Provide the [X, Y] coordinate of the cell's center where the given text is located.  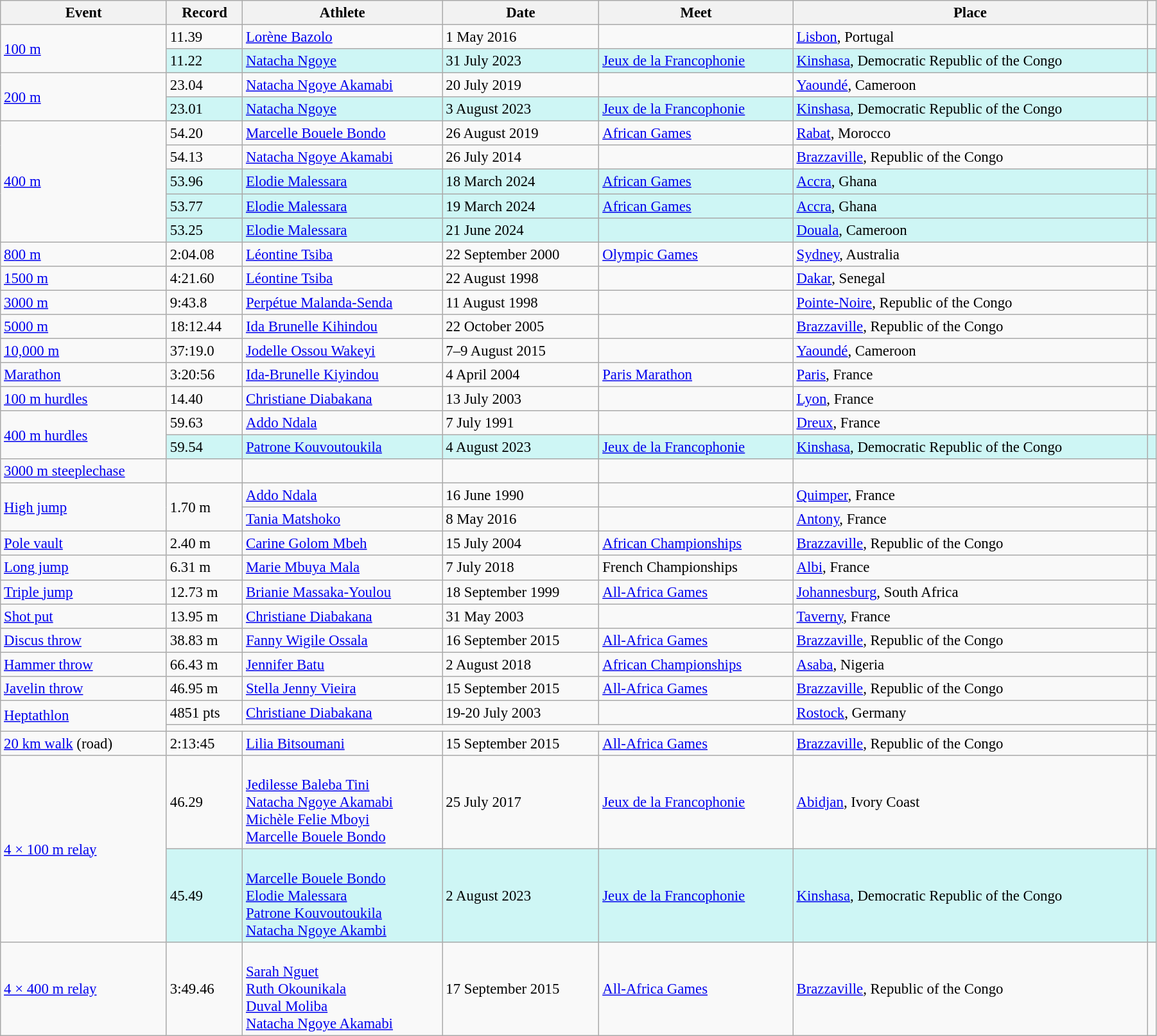
26 August 2019 [521, 134]
High jump [83, 507]
200 m [83, 98]
Jennifer Batu [343, 664]
2:04.08 [204, 254]
Douala, Cameroon [970, 230]
37:19.0 [204, 350]
1 May 2016 [521, 37]
4 × 400 m relay [83, 989]
Sydney, Australia [970, 254]
Perpétue Malanda-Senda [343, 302]
53.96 [204, 182]
4 August 2023 [521, 447]
22 September 2000 [521, 254]
Patrone Kouvoutoukila [343, 447]
Johannesburg, South Africa [970, 592]
53.77 [204, 206]
Asaba, Nigeria [970, 664]
10,000 m [83, 350]
Taverny, France [970, 616]
100 m hurdles [83, 399]
Marathon [83, 375]
15 July 2004 [521, 544]
66.43 m [204, 664]
2.40 m [204, 544]
5000 m [83, 327]
16 June 1990 [521, 496]
Meet [696, 13]
3:49.46 [204, 989]
3:20:56 [204, 375]
Brianie Massaka-Youlou [343, 592]
7 July 1991 [521, 423]
2:13:45 [204, 743]
54.20 [204, 134]
Long jump [83, 568]
20 km walk (road) [83, 743]
4 × 100 m relay [83, 849]
Antony, France [970, 519]
6.31 m [204, 568]
2 August 2023 [521, 896]
Ida-Brunelle Kiyindou [343, 375]
22 August 1998 [521, 278]
Marcelle Bouele BondoElodie MalessaraPatrone KouvoutoukilaNatacha Ngoye Akambi [343, 896]
54.13 [204, 157]
19 March 2024 [521, 206]
59.63 [204, 423]
Rabat, Morocco [970, 134]
Jedilesse Baleba TiniNatacha Ngoye AkamabiMichèle Felie MboyiMarcelle Bouele Bondo [343, 802]
Pole vault [83, 544]
1500 m [83, 278]
2 August 2018 [521, 664]
Record [204, 13]
14.40 [204, 399]
26 July 2014 [521, 157]
12.73 m [204, 592]
Place [970, 13]
Carine Golom Mbeh [343, 544]
Quimper, France [970, 496]
1.70 m [204, 507]
Pointe-Noire, Republic of the Congo [970, 302]
18:12.44 [204, 327]
4851 pts [204, 712]
7–9 August 2015 [521, 350]
Lilia Bitsoumani [343, 743]
Dreux, France [970, 423]
17 September 2015 [521, 989]
Abidjan, Ivory Coast [970, 802]
3000 m [83, 302]
Event [83, 13]
19-20 July 2003 [521, 712]
4 April 2004 [521, 375]
59.54 [204, 447]
22 October 2005 [521, 327]
Tania Matshoko [343, 519]
400 m hurdles [83, 435]
11.39 [204, 37]
Stella Jenny Vieira [343, 689]
21 June 2024 [521, 230]
3 August 2023 [521, 109]
7 July 2018 [521, 568]
38.83 m [204, 640]
Athlete [343, 13]
Shot put [83, 616]
8 May 2016 [521, 519]
13 July 2003 [521, 399]
18 March 2024 [521, 182]
Olympic Games [696, 254]
Javelin throw [83, 689]
Rostock, Germany [970, 712]
31 May 2003 [521, 616]
100 m [83, 49]
13.95 m [204, 616]
Ida Brunelle Kihindou [343, 327]
18 September 1999 [521, 592]
46.29 [204, 802]
Marcelle Bouele Bondo [343, 134]
16 September 2015 [521, 640]
11.22 [204, 61]
Lyon, France [970, 399]
Dakar, Senegal [970, 278]
20 July 2019 [521, 85]
Fanny Wigile Ossala [343, 640]
53.25 [204, 230]
11 August 1998 [521, 302]
Discus throw [83, 640]
4:21.60 [204, 278]
Heptathlon [83, 716]
Marie Mbuya Mala [343, 568]
31 July 2023 [521, 61]
Paris, France [970, 375]
Sarah NguetRuth OkounikalaDuval MolibaNatacha Ngoye Akamabi [343, 989]
400 m [83, 182]
45.49 [204, 896]
Lisbon, Portugal [970, 37]
Date [521, 13]
Lorène Bazolo [343, 37]
Hammer throw [83, 664]
800 m [83, 254]
46.95 m [204, 689]
Jodelle Ossou Wakeyi [343, 350]
Triple jump [83, 592]
3000 m steeplechase [83, 471]
23.04 [204, 85]
French Championships [696, 568]
Paris Marathon [696, 375]
9:43.8 [204, 302]
25 July 2017 [521, 802]
Albi, France [970, 568]
23.01 [204, 109]
